Locate the cell with the specified text and output its [x, y] center coordinate. 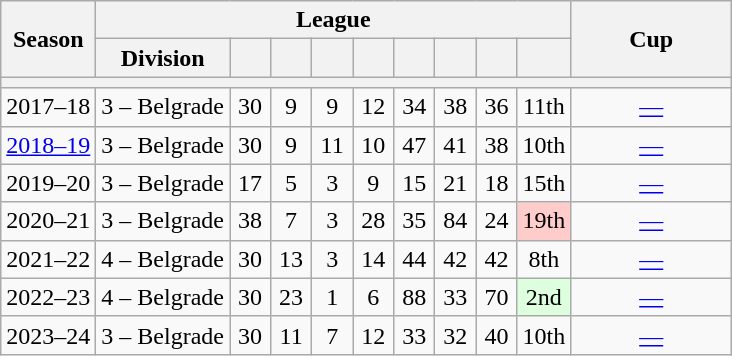
1 [332, 297]
23 [292, 297]
14 [374, 259]
Cup [652, 39]
35 [414, 221]
2021–22 [48, 259]
18 [496, 183]
2017–18 [48, 107]
17 [250, 183]
2020–21 [48, 221]
28 [374, 221]
10 [374, 145]
21 [456, 183]
84 [456, 221]
2019–20 [48, 183]
13 [292, 259]
8th [544, 259]
88 [414, 297]
40 [496, 335]
15th [544, 183]
6 [374, 297]
League [334, 20]
2018–19 [48, 145]
19th [544, 221]
11th [544, 107]
36 [496, 107]
Division [163, 58]
24 [496, 221]
2023–24 [48, 335]
15 [414, 183]
47 [414, 145]
32 [456, 335]
70 [496, 297]
44 [414, 259]
5 [292, 183]
34 [414, 107]
41 [456, 145]
2nd [544, 297]
2022–23 [48, 297]
Season [48, 39]
